Return the [x, y] coordinate for the center point of the cell that contains the specified text.  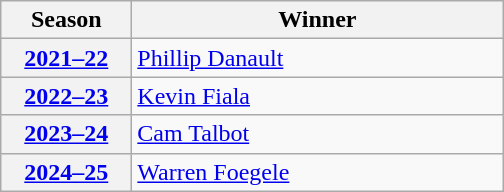
Season [66, 20]
2022–23 [66, 96]
Kevin Fiala [318, 96]
2024–25 [66, 172]
Phillip Danault [318, 58]
Cam Talbot [318, 134]
2023–24 [66, 134]
Warren Foegele [318, 172]
2021–22 [66, 58]
Winner [318, 20]
